For the text-containing cell, return its midpoint in (x, y) coordinate format. 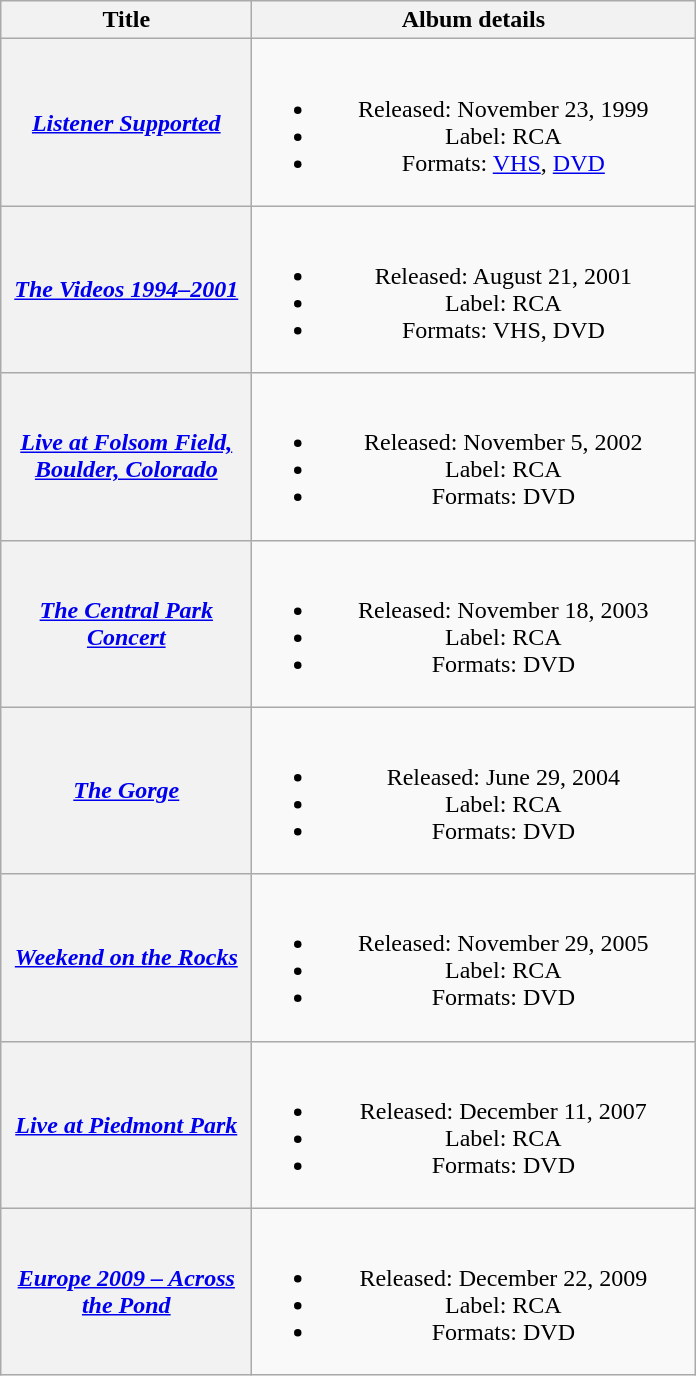
Released: November 5, 2002Label: RCAFormats: DVD (474, 456)
Released: November 23, 1999Label: RCAFormats: VHS, DVD (474, 122)
Released: November 29, 2005Label: RCAFormats: DVD (474, 958)
Europe 2009 – Across the Pond (126, 1292)
Released: December 22, 2009Label: RCAFormats: DVD (474, 1292)
Released: June 29, 2004Label: RCAFormats: DVD (474, 790)
Released: December 11, 2007Label: RCAFormats: DVD (474, 1124)
Weekend on the Rocks (126, 958)
Live at Piedmont Park (126, 1124)
Album details (474, 20)
Live at Folsom Field, Boulder, Colorado (126, 456)
Listener Supported (126, 122)
The Central Park Concert (126, 624)
The Gorge (126, 790)
The Videos 1994–2001 (126, 290)
Released: November 18, 2003Label: RCAFormats: DVD (474, 624)
Released: August 21, 2001Label: RCAFormats: VHS, DVD (474, 290)
Title (126, 20)
